Return (X, Y) of the center of cell containing provided text 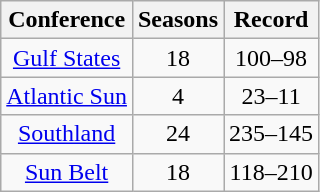
Record (272, 20)
24 (178, 134)
Sun Belt (67, 172)
4 (178, 96)
23–11 (272, 96)
Atlantic Sun (67, 96)
Seasons (178, 20)
Conference (67, 20)
Gulf States (67, 58)
100–98 (272, 58)
118–210 (272, 172)
Southland (67, 134)
235–145 (272, 134)
